Pinpoint the cell where the given text exists, returning its [x, y] midpoint coordinate. 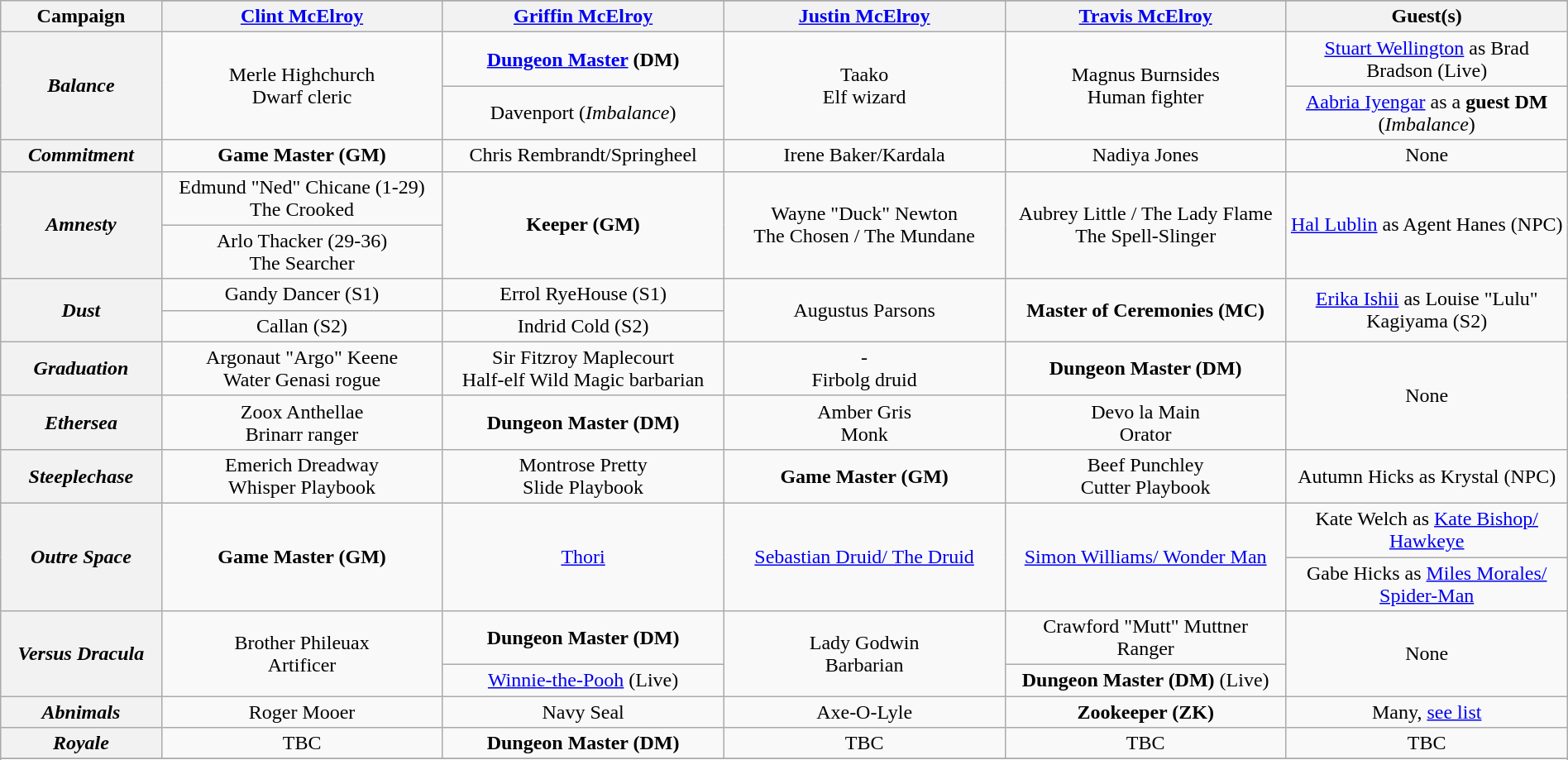
Erika Ishii as Louise "Lulu" Kagiyama (S2) [1427, 310]
Axe-O-Lyle [864, 712]
Amber Gris Monk [864, 422]
Gabe Hicks as Miles Morales/ Spider-Man [1427, 584]
Graduation [81, 369]
Clint McElroy [302, 17]
Errol RyeHouse (S1) [583, 294]
Keeper (GM) [583, 225]
Amnesty [81, 225]
Sir Fitzroy Maplecourt Half-elf Wild Magic barbarian [583, 369]
Zookeeper (ZK) [1145, 712]
Thori [583, 557]
-Firbolg druid [864, 369]
Arlo Thacker (29-36)The Searcher [302, 251]
Nadiya Jones [1145, 155]
Commitment [81, 155]
Edmund "Ned" Chicane (1-29)The Crooked [302, 198]
Master of Ceremonies (MC) [1145, 310]
Zoox Anthellae Brinarr ranger [302, 422]
Wayne "Duck" NewtonThe Chosen / The Mundane [864, 225]
Outre Space [81, 557]
Sebastian Druid/ The Druid [864, 557]
Abnimals [81, 712]
Balance [81, 86]
Simon Williams/ Wonder Man [1145, 557]
Navy Seal [583, 712]
Travis McElroy [1145, 17]
Davenport (Imbalance) [583, 112]
Kate Welch as Kate Bishop/ Hawkeye [1427, 529]
Versus Dracula [81, 653]
Steeplechase [81, 476]
Montrose Pretty Slide Playbook [583, 476]
Callan (S2) [302, 326]
Argonaut "Argo" KeeneWater Genasi rogue [302, 369]
TaakoElf wizard [864, 86]
Dungeon Master (DM) (Live) [1145, 681]
Beef Punchley Cutter Playbook [1145, 476]
Autumn Hicks as Krystal (NPC) [1427, 476]
Merle HighchurchDwarf cleric [302, 86]
Royale [81, 743]
Stuart Wellington as Brad Bradson (Live) [1427, 60]
Indrid Cold (S2) [583, 326]
Hal Lublin as Agent Hanes (NPC) [1427, 225]
Irene Baker/Kardala [864, 155]
Brother PhileuaxArtificer [302, 653]
Dust [81, 310]
Devo la Main Orator [1145, 422]
Many, see list [1427, 712]
Magnus BurnsidesHuman fighter [1145, 86]
Justin McElroy [864, 17]
Lady GodwinBarbarian [864, 653]
Ethersea [81, 422]
Crawford "Mutt" MuttnerRanger [1145, 638]
Guest(s) [1427, 17]
Chris Rembrandt/Springheel [583, 155]
Campaign [81, 17]
Emerich Dreadway Whisper Playbook [302, 476]
Griffin McElroy [583, 17]
Roger Mooer [302, 712]
Aubrey Little / The Lady FlameThe Spell-Slinger [1145, 225]
Winnie-the-Pooh (Live) [583, 681]
Augustus Parsons [864, 310]
Gandy Dancer (S1) [302, 294]
Aabria Iyengar as a guest DM (Imbalance) [1427, 112]
